Output the [x, y] coordinate of the center of the cell containing the given text.  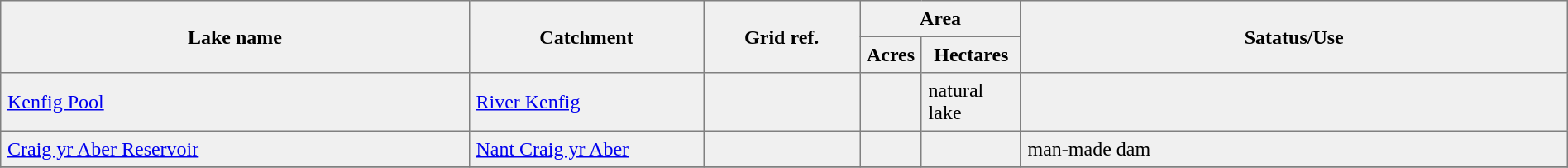
Satatus/Use [1293, 36]
Craig yr Aber Reservoir [235, 149]
Grid ref. [782, 36]
Area [941, 19]
Kenfig Pool [235, 102]
Lake name [235, 36]
Catchment [586, 36]
Nant Craig yr Aber [586, 149]
man-made dam [1293, 149]
natural lake [971, 102]
River Kenfig [586, 102]
Acres [892, 55]
Hectares [971, 55]
